Return the (X, Y) coordinate for the center point of the cell that contains the specified text.  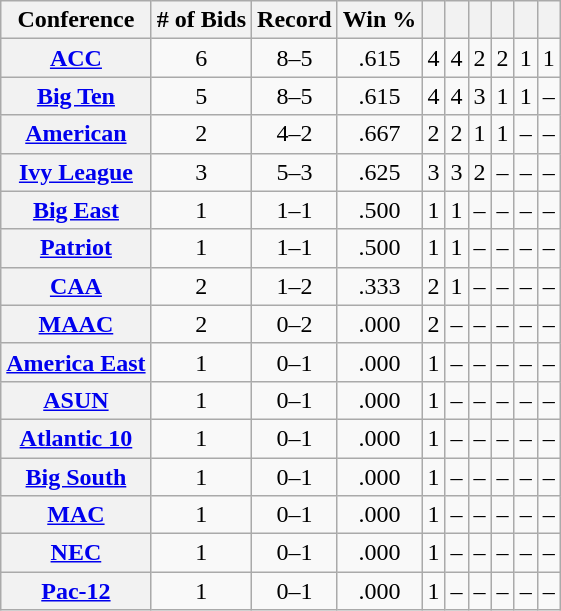
Record (295, 20)
MAAC (76, 324)
NEC (76, 553)
ACC (76, 58)
Patriot (76, 248)
Conference (76, 20)
Big South (76, 477)
Pac-12 (76, 591)
1–2 (295, 286)
# of Bids (201, 20)
.333 (380, 286)
Win % (380, 20)
MAC (76, 515)
0–2 (295, 324)
5 (201, 96)
American (76, 134)
Ivy League (76, 172)
6 (201, 58)
CAA (76, 286)
5–3 (295, 172)
.667 (380, 134)
.625 (380, 172)
Atlantic 10 (76, 438)
Big East (76, 210)
America East (76, 362)
ASUN (76, 400)
Big Ten (76, 96)
4–2 (295, 134)
